Pinpoint the cell where the given text exists, returning its [x, y] midpoint coordinate. 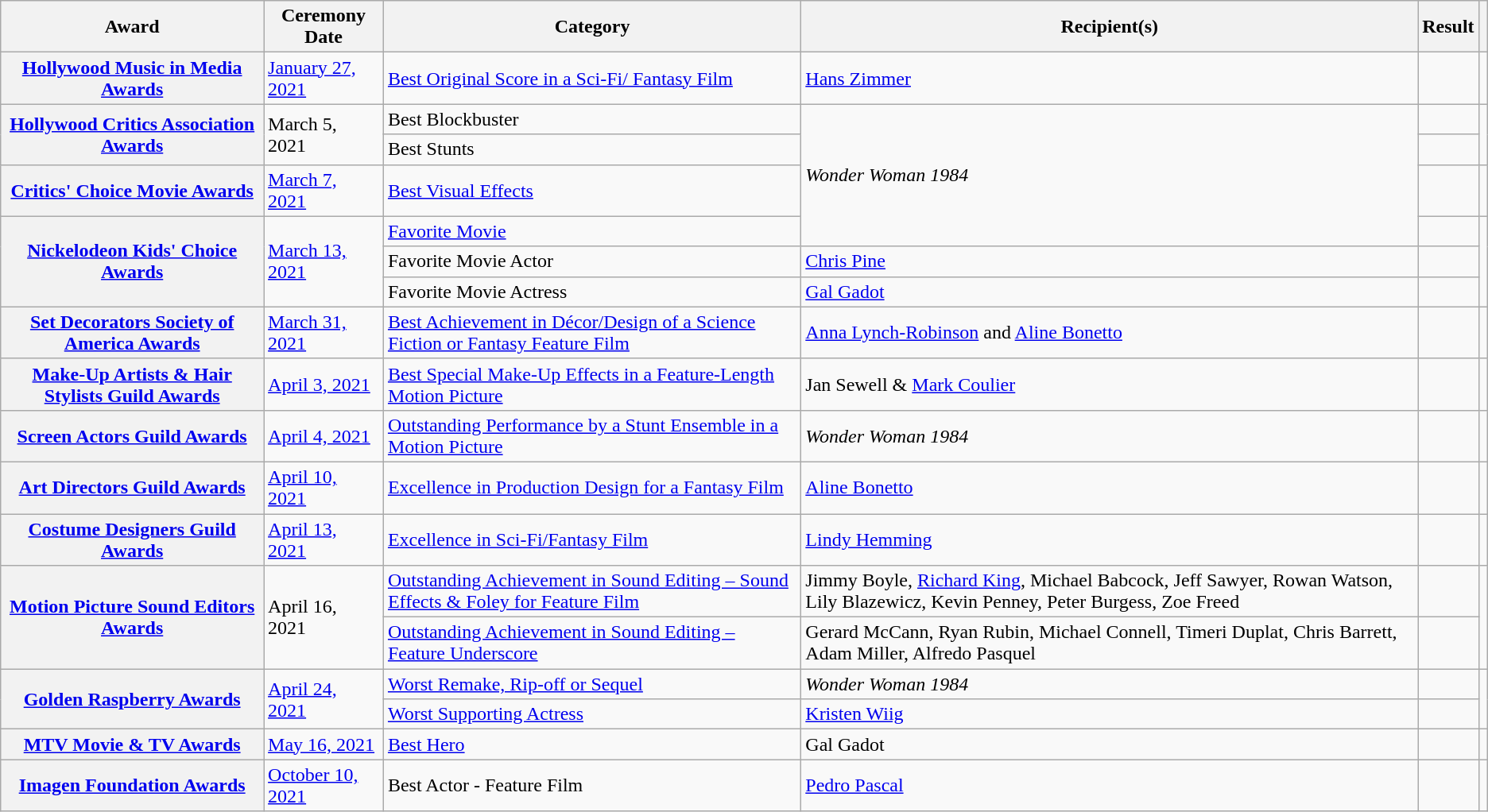
Best Hero [591, 744]
Imagen Foundation Awards [132, 785]
Hollywood Music in Media Awards [132, 78]
Best Visual Effects [591, 191]
Golden Raspberry Awards [132, 699]
Best Achievement in Décor/Design of a Science Fiction or Fantasy Feature Film [591, 332]
Costume Designers Guild Awards [132, 539]
Set Decorators Society of America Awards [132, 332]
January 27, 2021 [324, 78]
March 13, 2021 [324, 261]
Best Blockbuster [591, 119]
April 3, 2021 [324, 385]
Pedro Pascal [1110, 785]
Award [132, 27]
April 24, 2021 [324, 699]
Category [591, 27]
Critics' Choice Movie Awards [132, 191]
March 5, 2021 [324, 134]
Aline Bonetto [1110, 488]
Worst Supporting Actress [591, 714]
Best Stunts [591, 149]
Recipient(s) [1110, 27]
Excellence in Production Design for a Fantasy Film [591, 488]
Best Actor - Feature Film [591, 785]
Make-Up Artists & Hair Stylists Guild Awards [132, 385]
Jan Sewell & Mark Coulier [1110, 385]
March 7, 2021 [324, 191]
Kristen Wiig [1110, 714]
March 31, 2021 [324, 332]
April 10, 2021 [324, 488]
Anna Lynch-Robinson and Aline Bonetto [1110, 332]
April 4, 2021 [324, 435]
Gerard McCann, Ryan Rubin, Michael Connell, Timeri Duplat, Chris Barrett, Adam Miller, Alfredo Pasquel [1110, 644]
Jimmy Boyle, Richard King, Michael Babcock, Jeff Sawyer, Rowan Watson, Lily Blazewicz, Kevin Penney, Peter Burgess, Zoe Freed [1110, 591]
Ceremony Date [324, 27]
Lindy Hemming [1110, 539]
Favorite Movie Actress [591, 292]
April 13, 2021 [324, 539]
MTV Movie & TV Awards [132, 744]
Chris Pine [1110, 261]
Worst Remake, Rip-off or Sequel [591, 684]
October 10, 2021 [324, 785]
Outstanding Achievement in Sound Editing – Sound Effects & Foley for Feature Film [591, 591]
Favorite Movie [591, 231]
Screen Actors Guild Awards [132, 435]
Outstanding Achievement in Sound Editing – Feature Underscore [591, 644]
Excellence in Sci-Fi/Fantasy Film [591, 539]
Best Original Score in a Sci-Fi/ Fantasy Film [591, 78]
Hans Zimmer [1110, 78]
Motion Picture Sound Editors Awards [132, 617]
Hollywood Critics Association Awards [132, 134]
Outstanding Performance by a Stunt Ensemble in a Motion Picture [591, 435]
Nickelodeon Kids' Choice Awards [132, 261]
Result [1448, 27]
May 16, 2021 [324, 744]
Favorite Movie Actor [591, 261]
Best Special Make-Up Effects in a Feature-Length Motion Picture [591, 385]
April 16, 2021 [324, 617]
Art Directors Guild Awards [132, 488]
